Capture the cell that displays the provided text and extract its [X, Y] central coordinate. 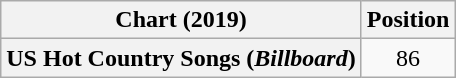
US Hot Country Songs (Billboard) [181, 58]
Position [408, 20]
Chart (2019) [181, 20]
86 [408, 58]
